Capture the cell that displays the provided text and extract its (x, y) central coordinate. 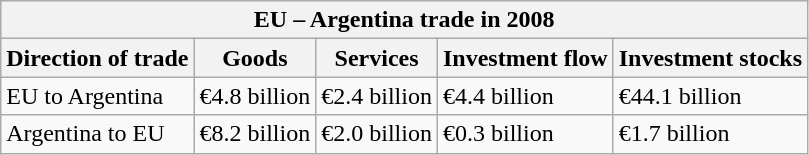
EU – Argentina trade in 2008 (404, 20)
€2.4 billion (377, 96)
Investment flow (525, 58)
€1.7 billion (710, 134)
Argentina to EU (98, 134)
€8.2 billion (255, 134)
€2.0 billion (377, 134)
€44.1 billion (710, 96)
Services (377, 58)
Goods (255, 58)
EU to Argentina (98, 96)
Direction of trade (98, 58)
€4.4 billion (525, 96)
Investment stocks (710, 58)
€0.3 billion (525, 134)
€4.8 billion (255, 96)
